Search for the cell housing the specified text and yield its (x, y) center coordinate. 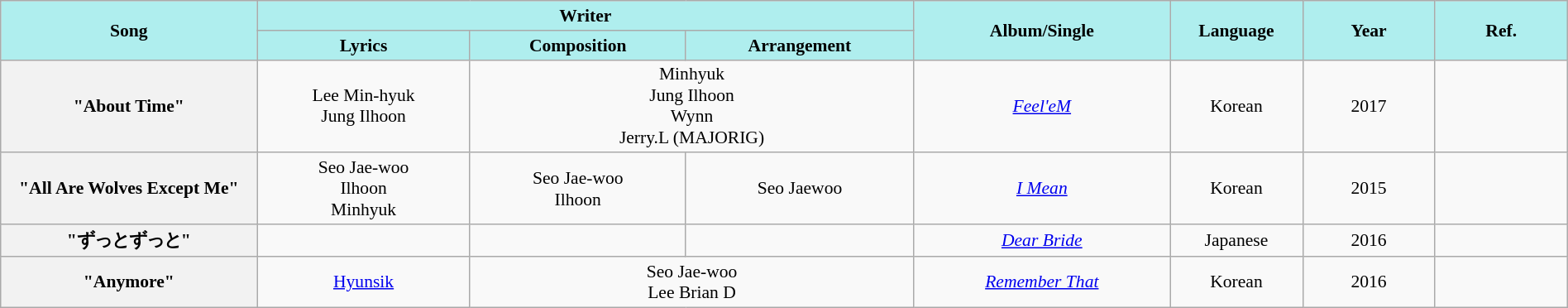
2015 (1369, 189)
Lee Min-hyukJung Ilhoon (364, 106)
Seo Jae-wooLee Brian D (691, 282)
Seo Jae-wooIlhoonMinhyuk (364, 189)
Seo Jaewoo (800, 189)
"Anymore" (129, 282)
Lyrics (364, 45)
Hyunsik (364, 282)
MinhyukJung IlhoonWynnJerry.L (MAJORIG) (691, 106)
Composition (577, 45)
Feel'eM (1042, 106)
"All Are Wolves Except Me" (129, 189)
Dear Bride (1042, 240)
Seo Jae-wooIlhoon (577, 189)
"About Time" (129, 106)
Arrangement (800, 45)
Remember That (1042, 282)
Japanese (1236, 240)
Album/Single (1042, 30)
2017 (1369, 106)
Song (129, 30)
Language (1236, 30)
Writer (586, 16)
Year (1369, 30)
"ずっとずっと" (129, 240)
Ref. (1501, 30)
I Mean (1042, 189)
